Return [x, y] of the center of cell containing provided text 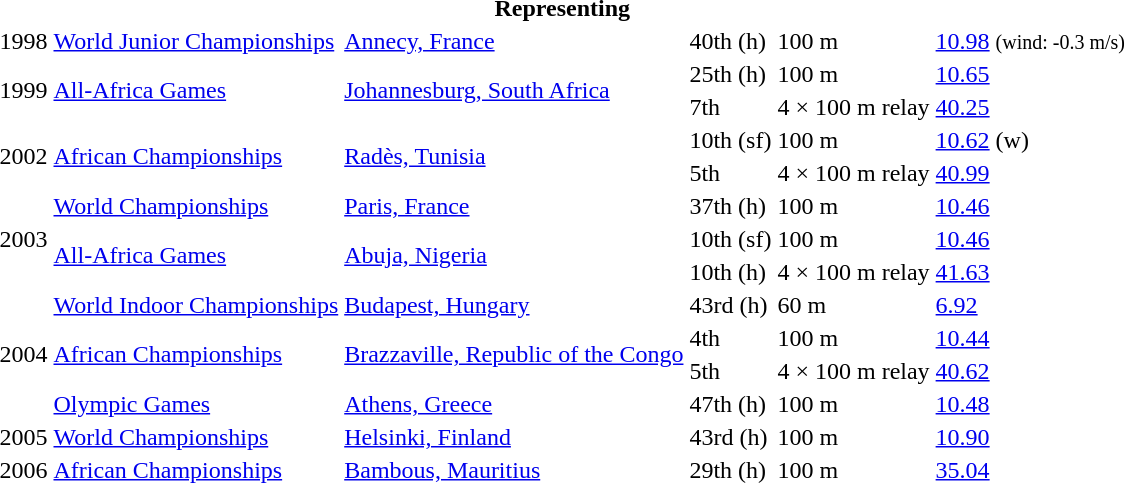
Olympic Games [196, 404]
Radès, Tunisia [514, 156]
Helsinki, Finland [514, 437]
37th (h) [730, 206]
40th (h) [730, 41]
World Junior Championships [196, 41]
Brazzaville, Republic of the Congo [514, 354]
Abuja, Nigeria [514, 256]
Annecy, France [514, 41]
Athens, Greece [514, 404]
Paris, France [514, 206]
47th (h) [730, 404]
7th [730, 107]
25th (h) [730, 74]
60 m [854, 305]
10th (h) [730, 272]
World Indoor Championships [196, 305]
Johannesburg, South Africa [514, 90]
4th [730, 338]
Budapest, Hungary [514, 305]
